Detect which cell encompasses the target text, then output its [X, Y] center coordinate. 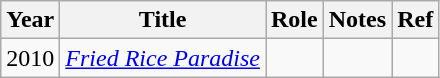
Fried Rice Paradise [163, 58]
Year [30, 20]
Notes [357, 20]
Title [163, 20]
Role [295, 20]
Ref [416, 20]
2010 [30, 58]
